Pinpoint the cell where the given text exists, returning its [x, y] midpoint coordinate. 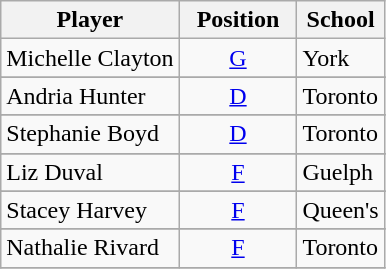
Stacey Harvey [90, 210]
Position [238, 20]
Stephanie Boyd [90, 134]
Liz Duval [90, 172]
Nathalie Rivard [90, 248]
Queen's [340, 210]
Andria Hunter [90, 96]
Michelle Clayton [90, 58]
Guelph [340, 172]
York [340, 58]
Player [90, 20]
G [238, 58]
School [340, 20]
